Locate the cell with the specified text and output its (X, Y) center coordinate. 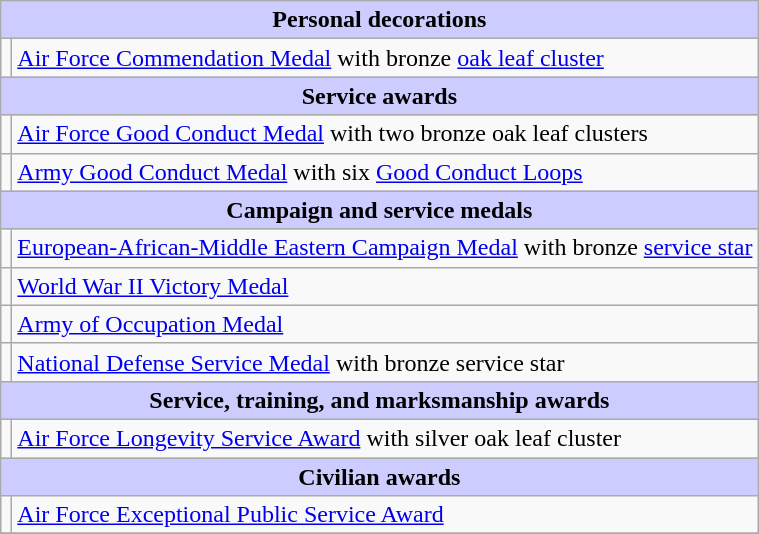
World War II Victory Medal (385, 286)
Air Force Exceptional Public Service Award (385, 515)
Army of Occupation Medal (385, 324)
Service awards (380, 96)
European-African-Middle Eastern Campaign Medal with bronze service star (385, 248)
Campaign and service medals (380, 210)
National Defense Service Medal with bronze service star (385, 362)
Personal decorations (380, 20)
Service, training, and marksmanship awards (380, 400)
Air Force Good Conduct Medal with two bronze oak leaf clusters (385, 134)
Air Force Commendation Medal with bronze oak leaf cluster (385, 58)
Civilian awards (380, 477)
Air Force Longevity Service Award with silver oak leaf cluster (385, 438)
Army Good Conduct Medal with six Good Conduct Loops (385, 172)
